For the text-containing cell, return its midpoint in [X, Y] coordinate format. 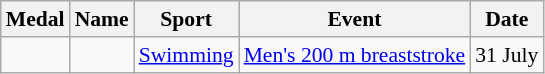
Sport [186, 19]
31 July [506, 55]
Name [102, 19]
Swimming [186, 55]
Men's 200 m breaststroke [355, 55]
Medal [36, 19]
Event [355, 19]
Date [506, 19]
